Locate the cell with the specified text and output its (x, y) center coordinate. 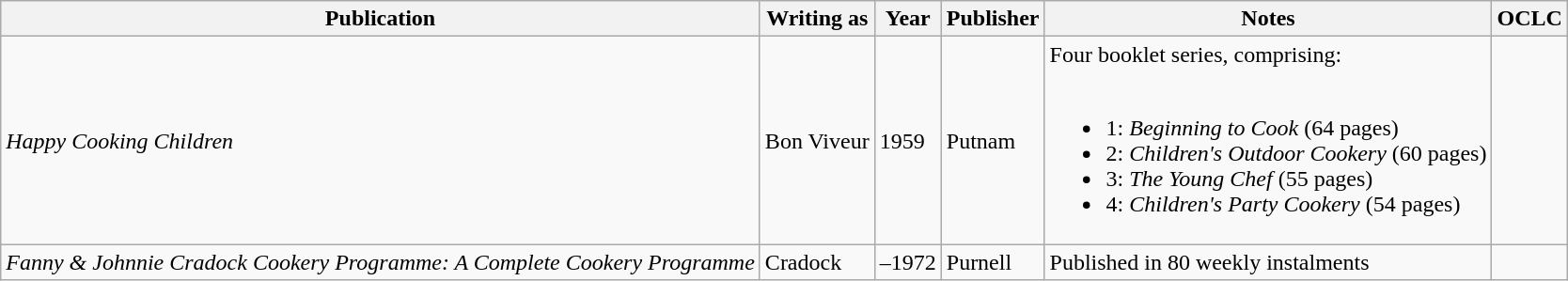
Publication (381, 19)
–1972 (908, 262)
Bon Viveur (817, 141)
Writing as (817, 19)
Happy Cooking Children (381, 141)
Purnell (993, 262)
Cradock (817, 262)
Publisher (993, 19)
Putnam (993, 141)
Notes (1268, 19)
Published in 80 weekly instalments (1268, 262)
Fanny & Johnnie Cradock Cookery Programme: A Complete Cookery Programme (381, 262)
Year (908, 19)
1959 (908, 141)
OCLC (1529, 19)
